Capture the cell that displays the provided text and extract its (X, Y) central coordinate. 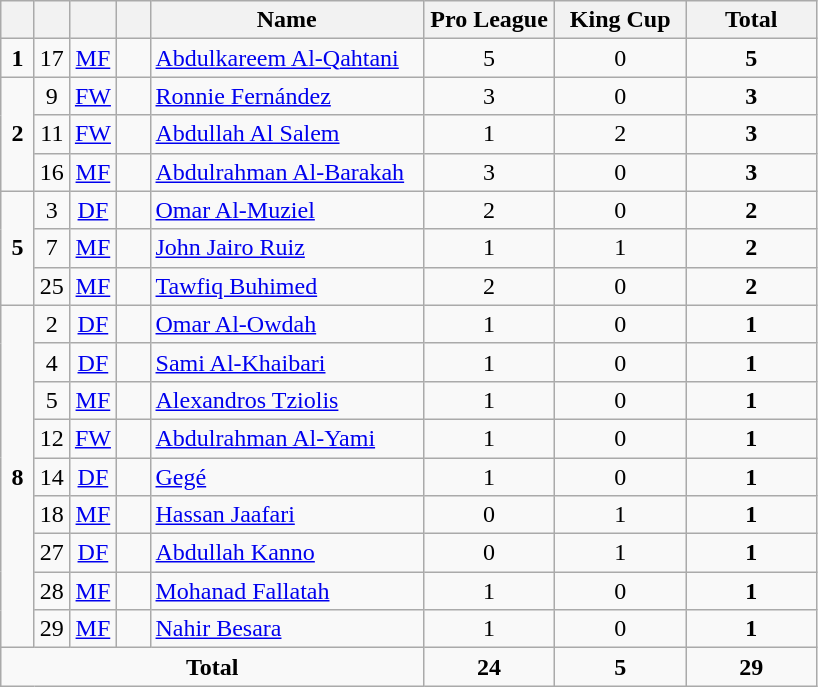
14 (52, 477)
17 (52, 58)
Alexandros Tziolis (287, 400)
King Cup (620, 20)
Nahir Besara (287, 629)
9 (52, 96)
Sami Al-Khaibari (287, 362)
4 (52, 362)
12 (52, 438)
18 (52, 515)
Ronnie Fernández (287, 96)
11 (52, 134)
Abdullah Kanno (287, 553)
Abdulrahman Al-Yami (287, 438)
7 (52, 248)
16 (52, 172)
Gegé (287, 477)
Pro League (490, 20)
28 (52, 591)
Omar Al-Muziel (287, 210)
Abdullah Al Salem (287, 134)
Name (287, 20)
24 (490, 667)
Hassan Jaafari (287, 515)
Abdulkareem Al-Qahtani (287, 58)
27 (52, 553)
25 (52, 286)
Tawfiq Buhimed (287, 286)
Mohanad Fallatah (287, 591)
8 (18, 476)
Abdulrahman Al-Barakah (287, 172)
John Jairo Ruiz (287, 248)
Omar Al-Owdah (287, 324)
